Return [x, y] of the center of cell containing provided text 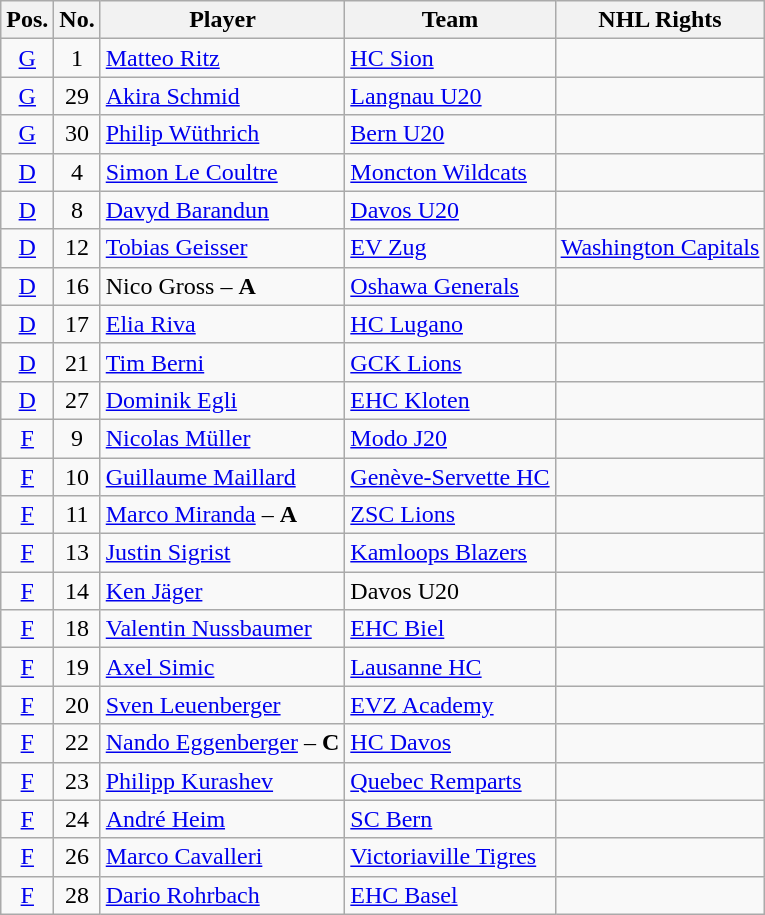
Valentin Nussbaumer [222, 629]
Marco Cavalleri [222, 857]
André Heim [222, 819]
Modo J20 [450, 438]
Quebec Remparts [450, 781]
Team [450, 20]
Guillaume Maillard [222, 477]
Nico Gross – A [222, 286]
Tim Berni [222, 362]
4 [77, 172]
Davyd Barandun [222, 210]
30 [77, 134]
16 [77, 286]
1 [77, 58]
EHC Biel [450, 629]
9 [77, 438]
Akira Schmid [222, 96]
18 [77, 629]
EHC Kloten [450, 400]
GCK Lions [450, 362]
23 [77, 781]
Player [222, 20]
Dario Rohrbach [222, 895]
10 [77, 477]
SC Bern [450, 819]
Dominik Egli [222, 400]
HC Davos [450, 743]
21 [77, 362]
Nicolas Müller [222, 438]
Philipp Kurashev [222, 781]
Tobias Geisser [222, 248]
Pos. [28, 20]
Langnau U20 [450, 96]
Justin Sigrist [222, 553]
22 [77, 743]
Bern U20 [450, 134]
11 [77, 515]
8 [77, 210]
Lausanne HC [450, 667]
ZSC Lions [450, 515]
Victoriaville Tigres [450, 857]
HC Sion [450, 58]
29 [77, 96]
No. [77, 20]
Ken Jäger [222, 591]
Washington Capitals [660, 248]
Oshawa Generals [450, 286]
Sven Leuenberger [222, 705]
Matteo Ritz [222, 58]
28 [77, 895]
Genève-Servette HC [450, 477]
HC Lugano [450, 324]
EHC Basel [450, 895]
12 [77, 248]
Simon Le Coultre [222, 172]
19 [77, 667]
NHL Rights [660, 20]
20 [77, 705]
26 [77, 857]
17 [77, 324]
Kamloops Blazers [450, 553]
Marco Miranda – A [222, 515]
24 [77, 819]
Moncton Wildcats [450, 172]
Elia Riva [222, 324]
27 [77, 400]
Nando Eggenberger – C [222, 743]
Axel Simic [222, 667]
14 [77, 591]
EVZ Academy [450, 705]
EV Zug [450, 248]
13 [77, 553]
Philip Wüthrich [222, 134]
